Scan for the cell matching the given text and deliver its (x, y) coordinate at center. 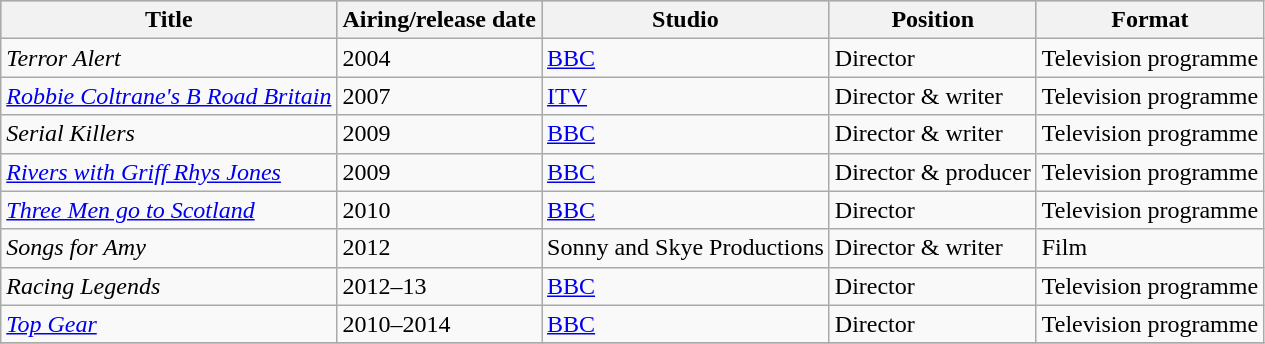
Songs for Amy (169, 248)
Format (1150, 20)
2012 (440, 248)
Top Gear (169, 324)
2010–2014 (440, 324)
Robbie Coltrane's B Road Britain (169, 96)
Serial Killers (169, 134)
Position (932, 20)
Racing Legends (169, 286)
2007 (440, 96)
Airing/release date (440, 20)
Rivers with Griff Rhys Jones (169, 172)
Film (1150, 248)
2012–13 (440, 286)
Title (169, 20)
Director & producer (932, 172)
ITV (686, 96)
Sonny and Skye Productions (686, 248)
2004 (440, 58)
Studio (686, 20)
Terror Alert (169, 58)
2010 (440, 210)
Three Men go to Scotland (169, 210)
